Search for the cell housing the specified text and yield its (X, Y) center coordinate. 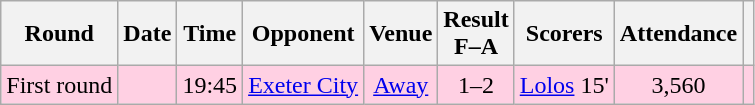
Attendance (678, 34)
Exeter City (304, 85)
1–2 (476, 85)
Away (401, 85)
Date (148, 34)
Lolos 15' (564, 85)
First round (60, 85)
Scorers (564, 34)
Venue (401, 34)
Round (60, 34)
3,560 (678, 85)
Time (210, 34)
Opponent (304, 34)
19:45 (210, 85)
ResultF–A (476, 34)
